Identify which cell holds the provided text, then report its [x, y] central coordinate. 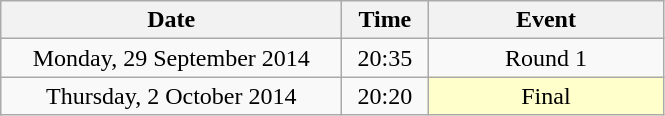
Date [172, 20]
20:35 [385, 58]
20:20 [385, 96]
Final [546, 96]
Thursday, 2 October 2014 [172, 96]
Event [546, 20]
Round 1 [546, 58]
Time [385, 20]
Monday, 29 September 2014 [172, 58]
